Scan for the cell matching the given text and deliver its (X, Y) coordinate at center. 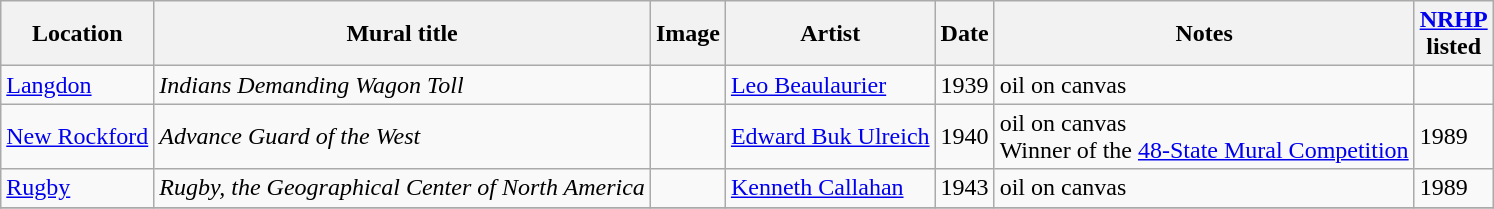
Kenneth Callahan (830, 188)
New Rockford (78, 136)
Leo Beaulaurier (830, 85)
Rugby, the Geographical Center of North America (402, 188)
Langdon (78, 85)
1939 (964, 85)
Mural title (402, 34)
1943 (964, 188)
Indians Demanding Wagon Toll (402, 85)
Date (964, 34)
Artist (830, 34)
1940 (964, 136)
Image (688, 34)
Location (78, 34)
Rugby (78, 188)
Notes (1204, 34)
Edward Buk Ulreich (830, 136)
oil on canvasWinner of the 48-State Mural Competition (1204, 136)
Advance Guard of the West (402, 136)
NRHPlisted (1454, 34)
